Capture the cell that displays the provided text and extract its [X, Y] central coordinate. 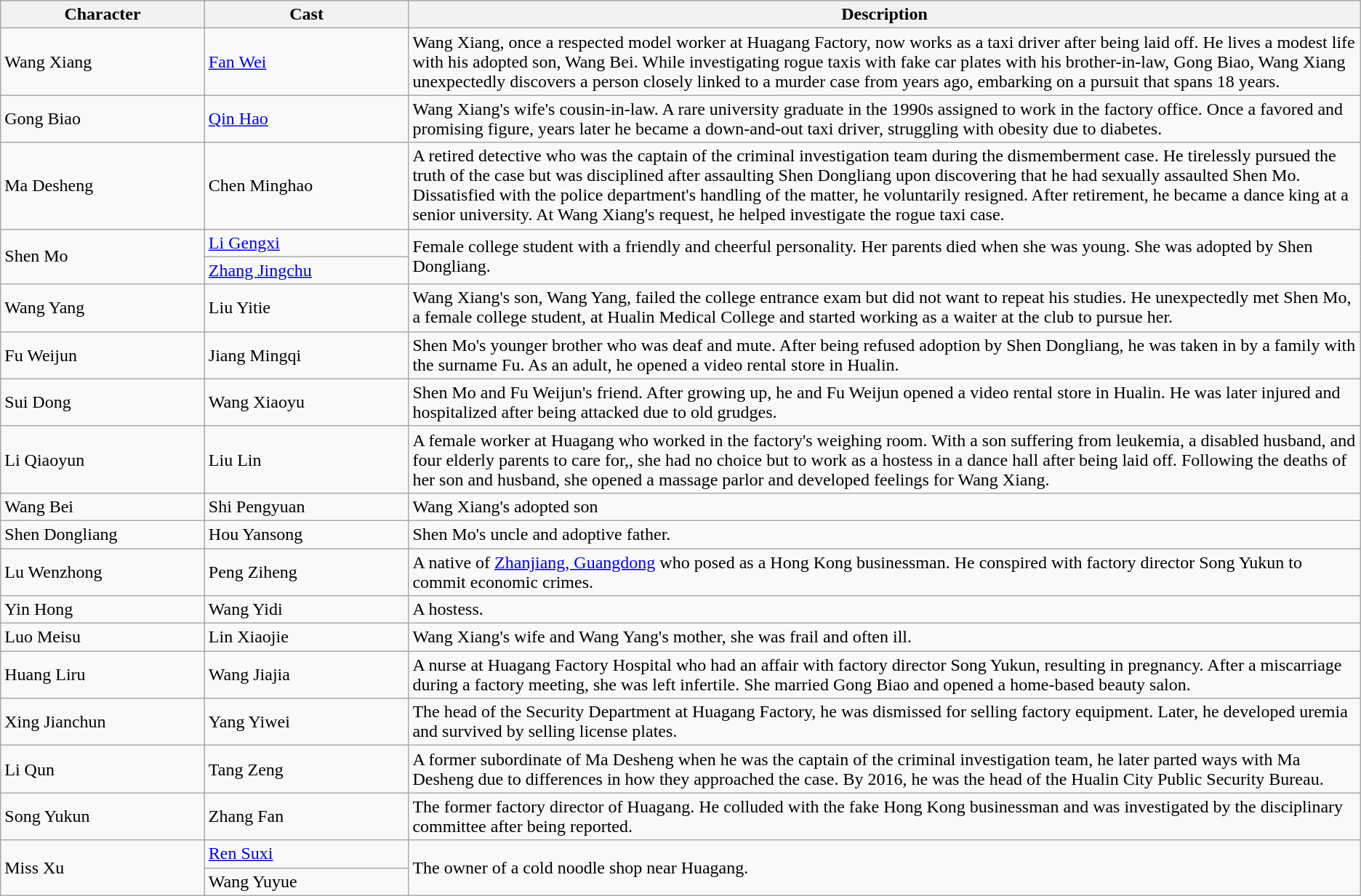
Li Qiaoyun [103, 459]
Ma Desheng [103, 186]
Wang Xiang's adopted son [884, 506]
Wang Yuyue [307, 881]
Wang Xiang's wife and Wang Yang's mother, she was frail and often ill. [884, 637]
Peng Ziheng [307, 571]
Fan Wei [307, 62]
Female college student with a friendly and cheerful personality. Her parents died when she was young. She was adopted by Shen Dongliang. [884, 257]
Gong Biao [103, 119]
Wang Xiang [103, 62]
Tang Zeng [307, 769]
Huang Liru [103, 674]
A native of Zhanjiang, Guangdong who posed as a Hong Kong businessman. He conspired with factory director Song Yukun to commit economic crimes. [884, 571]
Liu Yitie [307, 308]
Jiang Mingqi [307, 355]
Wang Yang [103, 308]
Xing Jianchun [103, 722]
Li Qun [103, 769]
Sui Dong [103, 403]
Wang Jiajia [307, 674]
Ren Suxi [307, 854]
Chen Minghao [307, 186]
Hou Yansong [307, 534]
The owner of a cold noodle shop near Huagang. [884, 868]
Liu Lin [307, 459]
Lu Wenzhong [103, 571]
Yang Yiwei [307, 722]
A hostess. [884, 610]
Cast [307, 15]
Lin Xiaojie [307, 637]
Description [884, 15]
Shen Mo [103, 257]
Shi Pengyuan [307, 506]
Shen Mo's uncle and adoptive father. [884, 534]
Miss Xu [103, 868]
Wang Bei [103, 506]
Li Gengxi [307, 243]
Shen Dongliang [103, 534]
Wang Xiaoyu [307, 403]
Song Yukun [103, 817]
Yin Hong [103, 610]
Fu Weijun [103, 355]
Qin Hao [307, 119]
Zhang Jingchu [307, 270]
Wang Yidi [307, 610]
Zhang Fan [307, 817]
Character [103, 15]
Luo Meisu [103, 637]
